Determine the [X, Y] coordinate at the center of the cell enclosing the given text.  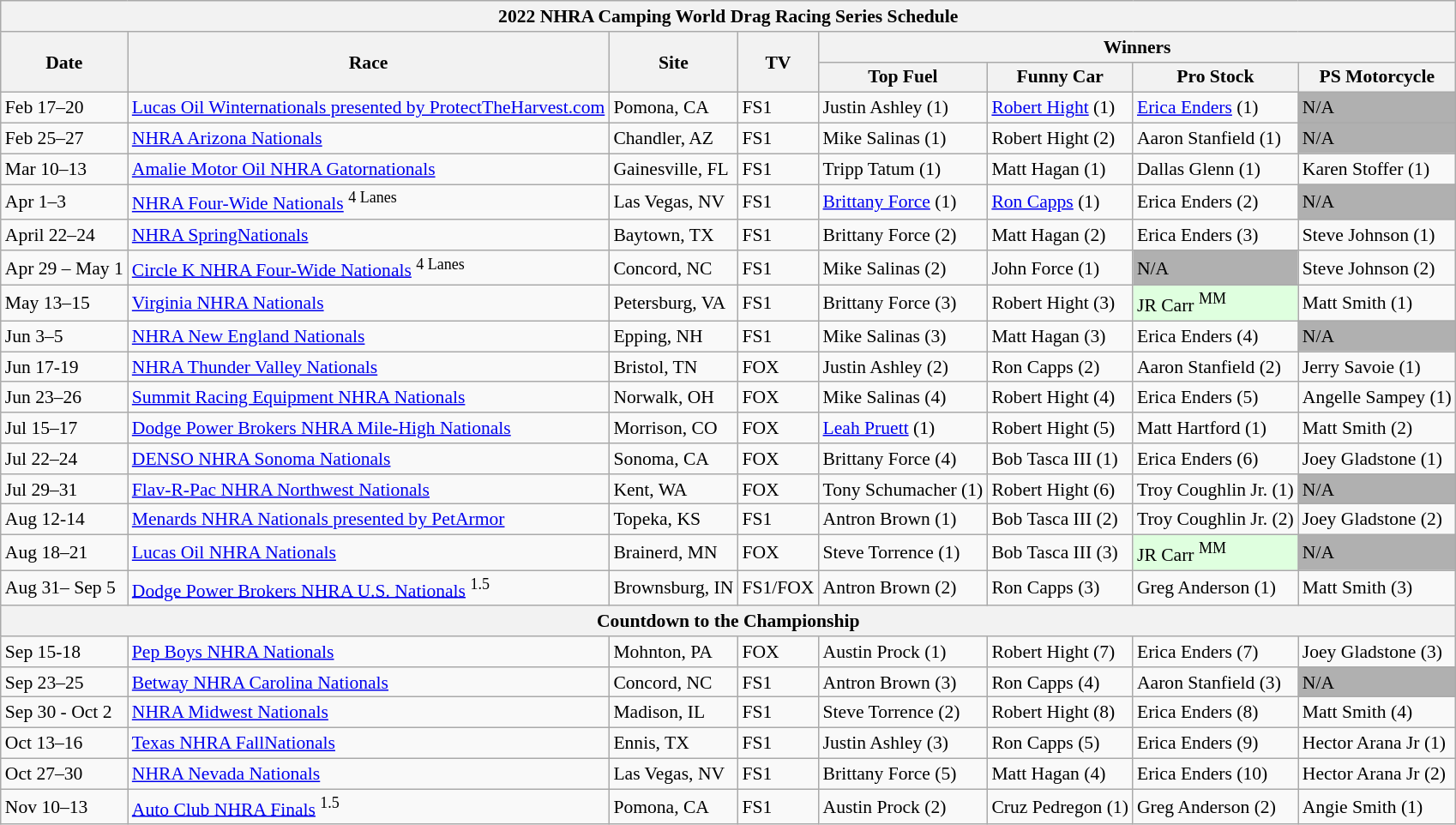
Flav-R-Pac NHRA Northwest Nationals [369, 490]
Sep 23–25 [64, 683]
Greg Anderson (2) [1216, 806]
Virginia NHRA Nationals [369, 304]
Antron Brown (1) [902, 520]
Sonoma, CA [673, 459]
Matt Hagan (2) [1060, 235]
Ron Capps (1) [1060, 202]
Matt Smith (2) [1377, 428]
Justin Ashley (3) [902, 744]
Brittany Force (4) [902, 459]
Dodge Power Brokers NHRA U.S. Nationals 1.5 [369, 588]
Bristol, TN [673, 367]
Erica Enders (9) [1216, 744]
Robert Hight (3) [1060, 304]
Troy Coughlin Jr. (2) [1216, 520]
Brainerd, MN [673, 552]
Tony Schumacher (1) [902, 490]
Betway NHRA Carolina Nationals [369, 683]
Feb 17–20 [64, 108]
Cruz Pedregon (1) [1060, 806]
Erica Enders (6) [1216, 459]
Petersburg, VA [673, 304]
Baytown, TX [673, 235]
NHRA Arizona Nationals [369, 139]
Norwalk, OH [673, 398]
Sep 30 - Oct 2 [64, 713]
Matt Hagan (3) [1060, 336]
Countdown to the Championship [729, 621]
Brittany Force (3) [902, 304]
Austin Prock (1) [902, 652]
Brittany Force (5) [902, 774]
Oct 27–30 [64, 774]
Antron Brown (3) [902, 683]
Dallas Glenn (1) [1216, 169]
Ron Capps (5) [1060, 744]
Jun 23–26 [64, 398]
Morrison, CO [673, 428]
Erica Enders (1) [1216, 108]
Antron Brown (2) [902, 588]
Pro Stock [1216, 77]
Ron Capps (2) [1060, 367]
Jerry Savoie (1) [1377, 367]
Madison, IL [673, 713]
Jul 15–17 [64, 428]
Epping, NH [673, 336]
Angie Smith (1) [1377, 806]
Matt Smith (1) [1377, 304]
Sep 15-18 [64, 652]
NHRA Four-Wide Nationals 4 Lanes [369, 202]
Funny Car [1060, 77]
Mohnton, PA [673, 652]
Ron Capps (3) [1060, 588]
Summit Racing Equipment NHRA Nationals [369, 398]
Robert Hight (7) [1060, 652]
Greg Anderson (1) [1216, 588]
Menards NHRA Nationals presented by PetArmor [369, 520]
Erica Enders (5) [1216, 398]
NHRA Thunder Valley Nationals [369, 367]
Aug 31– Sep 5 [64, 588]
Steve Johnson (1) [1377, 235]
Erica Enders (2) [1216, 202]
Feb 25–27 [64, 139]
Pep Boys NHRA Nationals [369, 652]
Troy Coughlin Jr. (1) [1216, 490]
Matt Smith (4) [1377, 713]
NHRA New England Nationals [369, 336]
Gainesville, FL [673, 169]
Jul 29–31 [64, 490]
Lucas Oil Winternationals presented by ProtectTheHarvest.com [369, 108]
Steve Torrence (2) [902, 713]
Joey Gladstone (3) [1377, 652]
NHRA SpringNationals [369, 235]
Aaron Stanfield (3) [1216, 683]
Tripp Tatum (1) [902, 169]
Top Fuel [902, 77]
Robert Hight (5) [1060, 428]
Steve Johnson (2) [1377, 268]
PS Motorcycle [1377, 77]
Dodge Power Brokers NHRA Mile-High Nationals [369, 428]
Race [369, 62]
Bob Tasca III (3) [1060, 552]
John Force (1) [1060, 268]
Brittany Force (1) [902, 202]
Jul 22–24 [64, 459]
Apr 1–3 [64, 202]
Brownsburg, IN [673, 588]
Nov 10–13 [64, 806]
DENSO NHRA Sonoma Nationals [369, 459]
Kent, WA [673, 490]
Matt Smith (3) [1377, 588]
Erica Enders (10) [1216, 774]
Aaron Stanfield (2) [1216, 367]
FS1/FOX [778, 588]
Chandler, AZ [673, 139]
Mar 10–13 [64, 169]
TV [778, 62]
Mike Salinas (3) [902, 336]
Mike Salinas (4) [902, 398]
Jun 17-19 [64, 367]
Hector Arana Jr (1) [1377, 744]
2022 NHRA Camping World Drag Racing Series Schedule [729, 16]
Aaron Stanfield (1) [1216, 139]
Mike Salinas (2) [902, 268]
Lucas Oil NHRA Nationals [369, 552]
Robert Hight (6) [1060, 490]
Jun 3–5 [64, 336]
Mike Salinas (1) [902, 139]
Brittany Force (2) [902, 235]
Ron Capps (4) [1060, 683]
Texas NHRA FallNationals [369, 744]
Joey Gladstone (1) [1377, 459]
Date [64, 62]
Erica Enders (8) [1216, 713]
Erica Enders (4) [1216, 336]
Erica Enders (3) [1216, 235]
Apr 29 – May 1 [64, 268]
Amalie Motor Oil NHRA Gatornationals [369, 169]
Angelle Sampey (1) [1377, 398]
Robert Hight (4) [1060, 398]
Oct 13–16 [64, 744]
Matt Hagan (4) [1060, 774]
Topeka, KS [673, 520]
Erica Enders (7) [1216, 652]
Site [673, 62]
April 22–24 [64, 235]
Austin Prock (2) [902, 806]
Robert Hight (1) [1060, 108]
NHRA Nevada Nationals [369, 774]
NHRA Midwest Nationals [369, 713]
Aug 12-14 [64, 520]
Justin Ashley (2) [902, 367]
Ennis, TX [673, 744]
Justin Ashley (1) [902, 108]
Robert Hight (8) [1060, 713]
Karen Stoffer (1) [1377, 169]
Hector Arana Jr (2) [1377, 774]
Matt Hartford (1) [1216, 428]
Winners [1137, 47]
Bob Tasca III (1) [1060, 459]
Robert Hight (2) [1060, 139]
Leah Pruett (1) [902, 428]
Bob Tasca III (2) [1060, 520]
Joey Gladstone (2) [1377, 520]
Matt Hagan (1) [1060, 169]
May 13–15 [64, 304]
Aug 18–21 [64, 552]
Circle K NHRA Four-Wide Nationals 4 Lanes [369, 268]
Auto Club NHRA Finals 1.5 [369, 806]
Steve Torrence (1) [902, 552]
